Provide the [X, Y] coordinate of the cell's center where the given text is located.  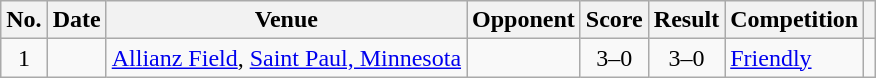
Venue [286, 20]
1 [24, 58]
Result [686, 20]
No. [24, 20]
Score [614, 20]
Date [76, 20]
Competition [794, 20]
Opponent [524, 20]
Allianz Field, Saint Paul, Minnesota [286, 58]
Friendly [794, 58]
